Determine the (X, Y) coordinate at the center of the cell enclosing the given text.  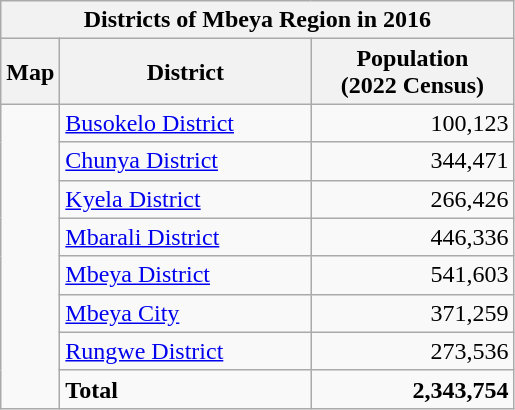
Map (30, 72)
Kyela District (186, 199)
371,259 (412, 313)
446,336 (412, 237)
541,603 (412, 275)
100,123 (412, 123)
273,536 (412, 351)
344,471 (412, 161)
Mbeya District (186, 275)
Mbeya City (186, 313)
Busokelo District (186, 123)
Rungwe District (186, 351)
Population(2022 Census) (412, 72)
2,343,754 (412, 389)
District (186, 72)
Mbarali District (186, 237)
Total (186, 389)
266,426 (412, 199)
Districts of Mbeya Region in 2016 (258, 20)
Chunya District (186, 161)
